For the text-containing cell, return its midpoint in (X, Y) coordinate format. 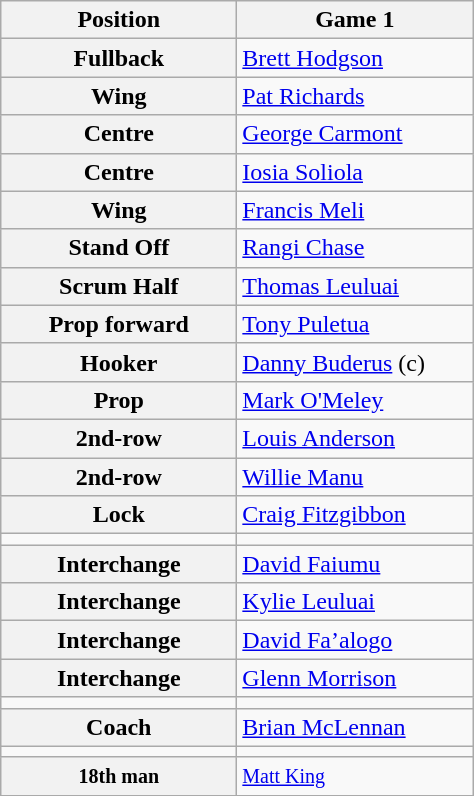
Louis Anderson (355, 438)
Kylie Leuluai (355, 602)
Matt King (355, 776)
Mark O'Meley (355, 400)
Brian McLennan (355, 727)
Prop forward (119, 324)
Glenn Morrison (355, 678)
Fullback (119, 58)
Stand Off (119, 248)
Position (119, 20)
Francis Meli (355, 210)
Rangi Chase (355, 248)
Coach (119, 727)
Lock (119, 515)
David Fa’alogo (355, 640)
18th man (119, 776)
David Faiumu (355, 564)
Thomas Leuluai (355, 286)
Brett Hodgson (355, 58)
Prop (119, 400)
Craig Fitzgibbon (355, 515)
Iosia Soliola (355, 172)
Scrum Half (119, 286)
Hooker (119, 362)
Danny Buderus (c) (355, 362)
Willie Manu (355, 477)
George Carmont (355, 134)
Game 1 (355, 20)
Tony Puletua (355, 324)
Pat Richards (355, 96)
